Return [X, Y] of the center of cell containing provided text 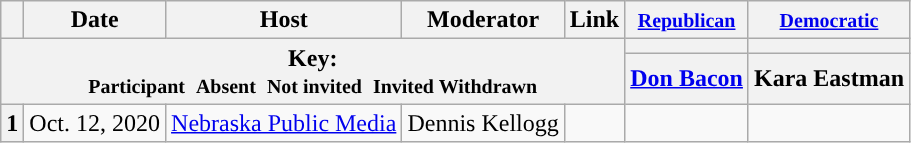
Key: Participant Absent Not invited Invited Withdrawn [313, 72]
Oct. 12, 2020 [95, 123]
Moderator [483, 20]
Link [594, 20]
Nebraska Public Media [284, 123]
Host [284, 20]
Republican [687, 20]
1 [12, 123]
Don Bacon [687, 78]
Dennis Kellogg [483, 123]
Date [95, 20]
Democratic [828, 20]
Kara Eastman [828, 78]
